Provide the (X, Y) coordinate of the cell's center where the given text is located.  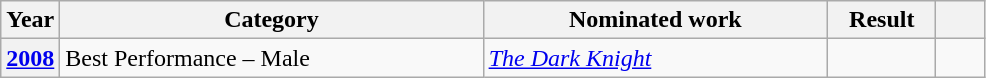
Best Performance – Male (272, 58)
The Dark Knight (656, 58)
Year (30, 20)
2008 (30, 58)
Result (882, 20)
Category (272, 20)
Nominated work (656, 20)
